Determine the [x, y] coordinate at the center of the cell enclosing the given text.  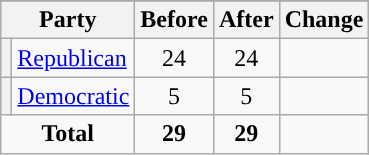
Democratic [74, 96]
Party [68, 20]
Republican [74, 58]
Before [174, 20]
Total [68, 134]
After [246, 20]
Change [324, 20]
